Identify which cell holds the provided text, then report its (x, y) central coordinate. 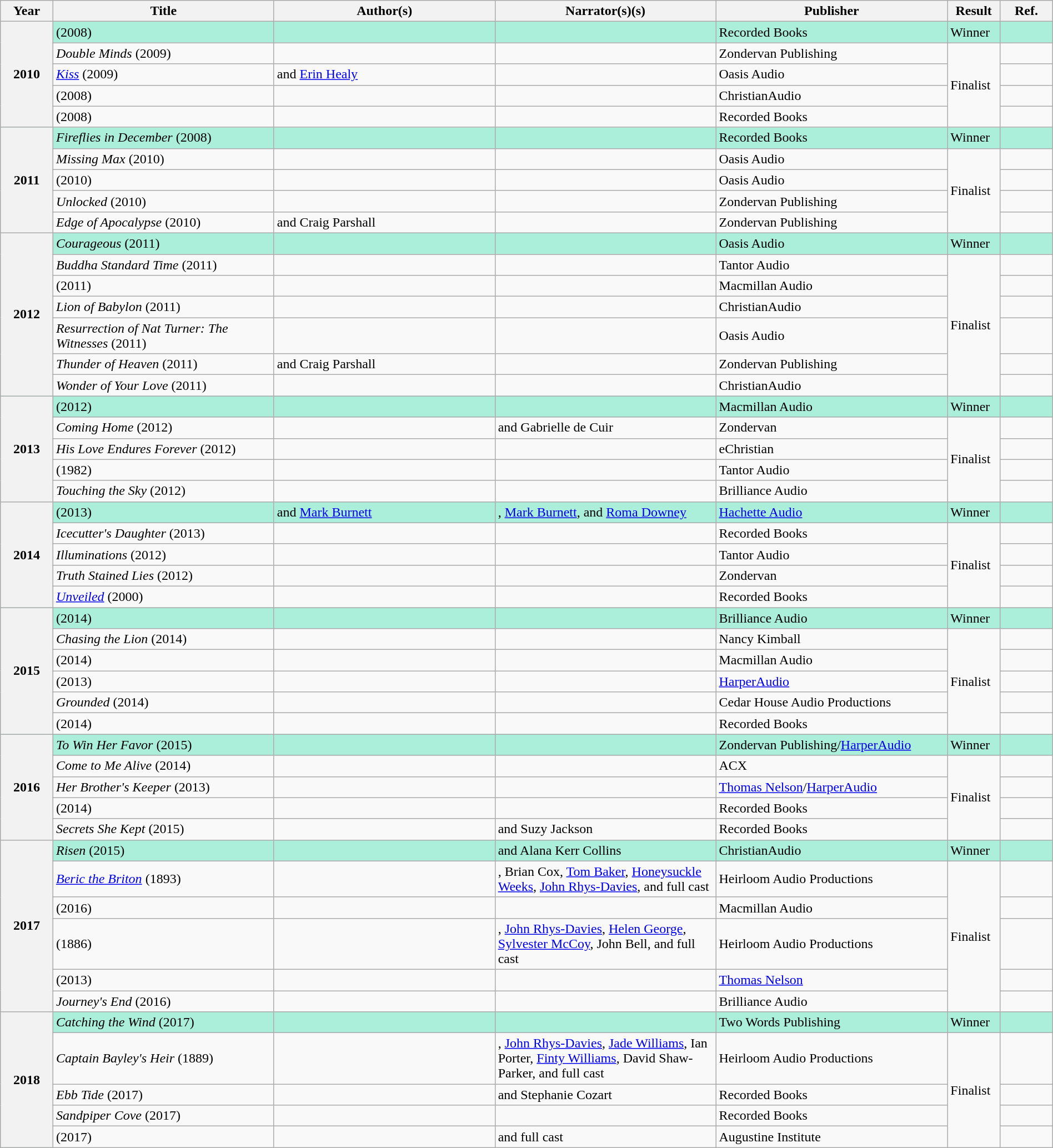
To Win Her Favor (2015) (163, 745)
Resurrection of Nat Turner: The Witnesses (2011) (163, 335)
Unlocked (2010) (163, 201)
Courageous (2011) (163, 243)
Nancy Kimball (832, 639)
(1982) (163, 470)
2010 (27, 74)
, John Rhys-Davies, Helen George, Sylvester McCoy, John Bell, and full cast (605, 944)
, Mark Burnett, and Roma Downey (605, 512)
Sandpiper Cove (2017) (163, 1116)
Captain Bayley's Heir (1889) (163, 1059)
and full cast (605, 1137)
Illuminations (2012) (163, 554)
Hachette Audio (832, 512)
(2017) (163, 1137)
and Erin Healy (384, 74)
Result (974, 11)
His Love Endures Forever (2012) (163, 449)
2015 (27, 671)
HarperAudio (832, 681)
Beric the Briton (1893) (163, 879)
Catching the Wind (2017) (163, 1022)
Thomas Nelson (832, 980)
Publisher (832, 11)
Year (27, 11)
(2011) (163, 286)
(2012) (163, 407)
(1886) (163, 944)
2011 (27, 180)
Come to Me Alive (2014) (163, 766)
and Stephanie Cozart (605, 1095)
Author(s) (384, 11)
Truth Stained Lies (2012) (163, 575)
ACX (832, 766)
Chasing the Lion (2014) (163, 639)
Risen (2015) (163, 850)
Thunder of Heaven (2011) (163, 364)
Lion of Babylon (2011) (163, 307)
Kiss (2009) (163, 74)
Title (163, 11)
2014 (27, 554)
and Gabrielle de Cuir (605, 428)
Buddha Standard Time (2011) (163, 265)
, John Rhys-Davies, Jade Williams, Ian Porter, Finty Williams, David Shaw-Parker, and full cast (605, 1059)
Cedar House Audio Productions (832, 703)
2012 (27, 314)
Missing Max (2010) (163, 159)
Journey's End (2016) (163, 1001)
Edge of Apocalypse (2010) (163, 222)
(2016) (163, 908)
and Alana Kerr Collins (605, 850)
2016 (27, 787)
(2010) (163, 180)
2013 (27, 449)
Narrator(s)(s) (605, 11)
Augustine Institute (832, 1137)
Fireflies in December (2008) (163, 138)
Grounded (2014) (163, 703)
2018 (27, 1080)
Secrets She Kept (2015) (163, 829)
Coming Home (2012) (163, 428)
and Suzy Jackson (605, 829)
and Mark Burnett (384, 512)
Zondervan Publishing/HarperAudio (832, 745)
Her Brother's Keeper (2013) (163, 787)
Icecutter's Daughter (2013) (163, 533)
, Brian Cox, Tom Baker, Honeysuckle Weeks, John Rhys-Davies, and full cast (605, 879)
Ebb Tide (2017) (163, 1095)
Double Minds (2009) (163, 53)
Unveiled (2000) (163, 596)
Ref. (1026, 11)
2017 (27, 925)
Touching the Sky (2012) (163, 491)
Two Words Publishing (832, 1022)
Thomas Nelson/HarperAudio (832, 787)
eChristian (832, 449)
Wonder of Your Love (2011) (163, 385)
